Search for the cell housing the specified text and yield its (X, Y) center coordinate. 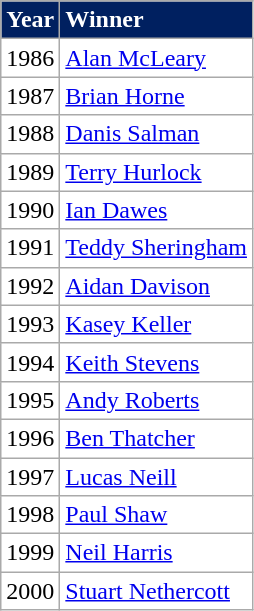
Winner (156, 20)
Paul Shaw (156, 515)
1995 (30, 400)
Neil Harris (156, 553)
Teddy Sheringham (156, 248)
1993 (30, 324)
Alan McLeary (156, 58)
Kasey Keller (156, 324)
Lucas Neill (156, 477)
1996 (30, 438)
1994 (30, 362)
Danis Salman (156, 134)
Ben Thatcher (156, 438)
Keith Stevens (156, 362)
Aidan Davison (156, 286)
1989 (30, 172)
1992 (30, 286)
1998 (30, 515)
Andy Roberts (156, 400)
1991 (30, 248)
1999 (30, 553)
2000 (30, 591)
Year (30, 20)
1997 (30, 477)
Terry Hurlock (156, 172)
Stuart Nethercott (156, 591)
1988 (30, 134)
1990 (30, 210)
1987 (30, 96)
Brian Horne (156, 96)
Ian Dawes (156, 210)
1986 (30, 58)
